Return (x, y) of the center of cell containing provided text 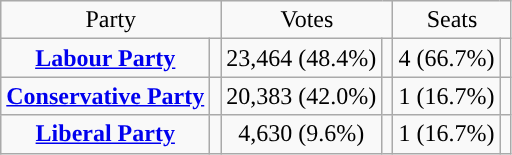
Conservative Party (106, 96)
4 (66.7%) (446, 58)
Labour Party (106, 58)
Party (111, 20)
4,630 (9.6%) (302, 134)
23,464 (48.4%) (302, 58)
Seats (452, 20)
Liberal Party (106, 134)
20,383 (42.0%) (302, 96)
Votes (307, 20)
